From the cell containing the given text, extract its center point as (x, y) coordinate. 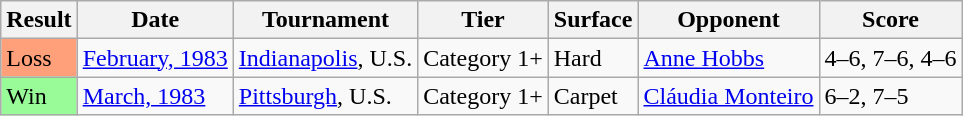
March, 1983 (155, 96)
Carpet (593, 96)
Tier (484, 20)
Date (155, 20)
Score (890, 20)
Result (39, 20)
Anne Hobbs (728, 58)
Indianapolis, U.S. (325, 58)
Loss (39, 58)
4–6, 7–6, 4–6 (890, 58)
Hard (593, 58)
Tournament (325, 20)
Pittsburgh, U.S. (325, 96)
6–2, 7–5 (890, 96)
Opponent (728, 20)
Win (39, 96)
Surface (593, 20)
Cláudia Monteiro (728, 96)
February, 1983 (155, 58)
